Extract the (X, Y) coordinate from the center of the cell holding the provided text.  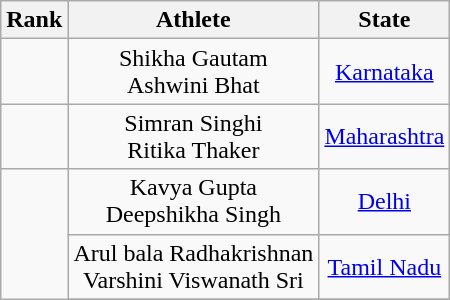
Arul bala RadhakrishnanVarshini Viswanath Sri (194, 266)
Shikha GautamAshwini Bhat (194, 72)
Simran SinghiRitika Thaker (194, 136)
Tamil Nadu (384, 266)
Delhi (384, 202)
Rank (34, 20)
Maharashtra (384, 136)
State (384, 20)
Karnataka (384, 72)
Kavya GuptaDeepshikha Singh (194, 202)
Athlete (194, 20)
